From the cell containing the given text, extract its center point as [x, y] coordinate. 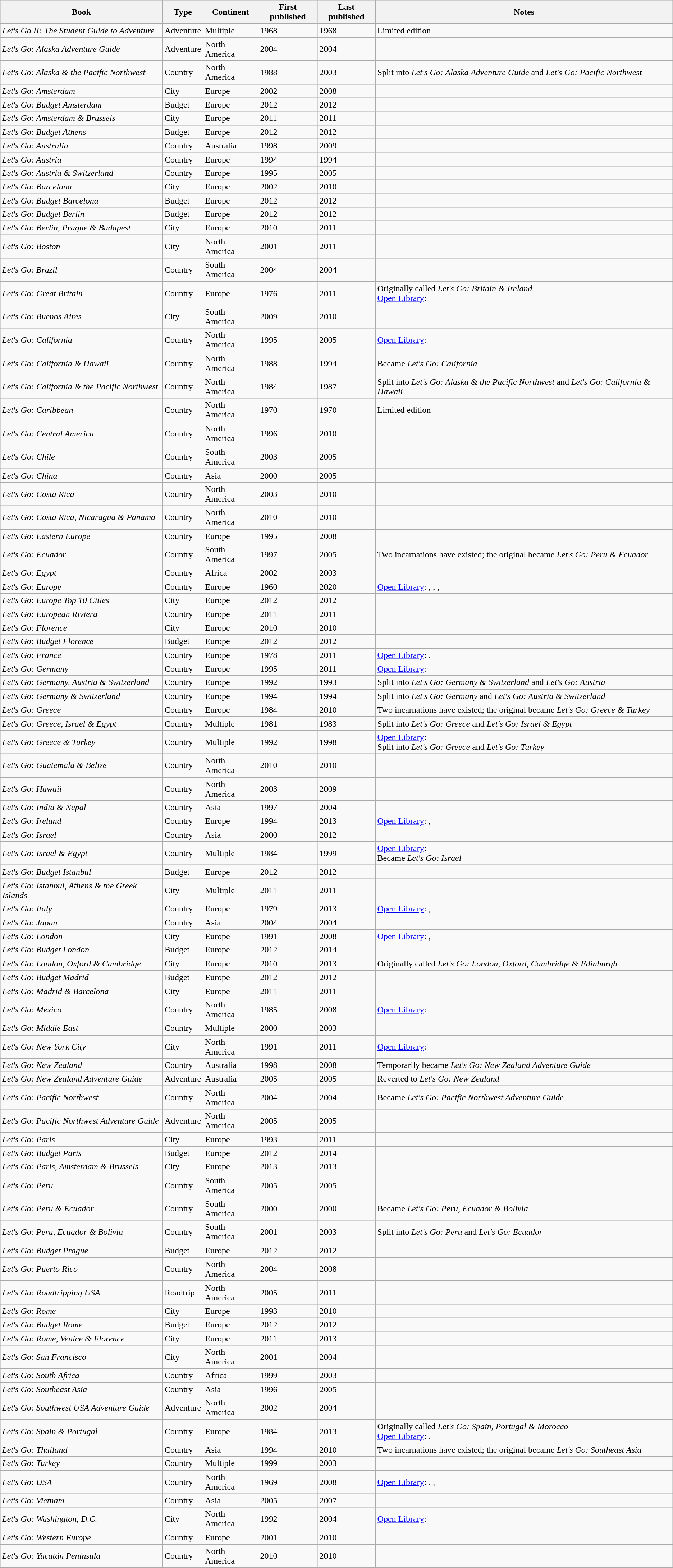
1983 [347, 723]
Let's Go: Ireland [82, 821]
Let's Go: New Zealand [82, 1065]
Let's Go: Europe Top 10 Cities [82, 600]
Let's Go: Middle East [82, 1028]
Let's Go: Greece [82, 710]
Let's Go: Europe [82, 587]
Let's Go: France [82, 655]
Let's Go: Budget Amsterdam [82, 105]
Let's Go: Peru & Ecuador [82, 1209]
Let's Go: USA [82, 1482]
Let's Go: Caribbean [82, 410]
Let's Go: Hawaii [82, 789]
Let's Go: Buenos Aires [82, 316]
Let's Go: Costa Rica [82, 494]
Let's Go: Alaska Adventure Guide [82, 49]
Type [183, 12]
Let's Go: Budget Madrid [82, 977]
Let's Go: Budget Florence [82, 641]
Continent [231, 12]
Let's Go: Spain & Portugal [82, 1431]
Let's Go: Peru, Ecuador & Bolivia [82, 1232]
Split into Let's Go: Germany & Switzerland and Let's Go: Austria [524, 682]
Originally called Let's Go: Britain & IrelandOpen Library: [524, 293]
Open Library: Split into Let's Go: Greece and Let's Go: Turkey [524, 742]
Let's Go: Germany, Austria & Switzerland [82, 682]
Two incarnations have existed; the original became Let's Go: Peru & Ecuador [524, 554]
Let's Go: Austria & Switzerland [82, 173]
Let's Go: California & the Pacific Northwest [82, 387]
Let's Go: Thailand [82, 1450]
1960 [288, 587]
Open Library: Became Let's Go: Israel [524, 854]
Let's Go: New York City [82, 1046]
Book [82, 12]
Let's Go: Paris, Amsterdam & Brussels [82, 1167]
Let's Go: Budget Prague [82, 1251]
Let's Go: Egypt [82, 573]
Notes [524, 12]
Let's Go: Budget Barcelona [82, 200]
Open Library: , , [524, 1482]
Let's Go: Germany [82, 669]
Let's Go: Budget Athens [82, 132]
Let's Go: Greece, Israel & Egypt [82, 723]
Let's Go: Central America [82, 434]
1979 [288, 909]
Let's Go: Southwest USA Adventure Guide [82, 1408]
Let's Go: Chile [82, 457]
Let's Go: Vietnam [82, 1500]
Originally called Let's Go: London, Oxford, Cambridge & Edinburgh [524, 964]
Let's Go: Puerto Rico [82, 1269]
Let's Go: Amsterdam & Brussels [82, 118]
Became Let's Go: Peru, Ecuador & Bolivia [524, 1209]
Let's Go: India & Nepal [82, 808]
Let's Go: Alaska & the Pacific Northwest [82, 73]
Let's Go: Budget Paris [82, 1153]
Let's Go: London [82, 936]
Let's Go: Florence [82, 628]
Split into Let's Go: Alaska & the Pacific Northwest and Let's Go: California & Hawaii [524, 387]
Let's Go: New Zealand Adventure Guide [82, 1079]
Let's Go: Budget London [82, 950]
Let's Go: Israel [82, 835]
Let's Go: Ecuador [82, 554]
1978 [288, 655]
Let's Go: Brazil [82, 270]
Let's Go: Washington, D.C. [82, 1519]
Became Let's Go: California [524, 363]
2007 [347, 1500]
Let's Go: Japan [82, 923]
Let's Go: China [82, 475]
Let's Go: South Africa [82, 1376]
Open Library: , , , [524, 587]
Split into Let's Go: Germany and Let's Go: Austria & Switzerland [524, 696]
Let's Go: Israel & Egypt [82, 854]
Split into Let's Go: Greece and Let's Go: Israel & Egypt [524, 723]
1976 [288, 293]
Let's Go: Rome [82, 1311]
Originally called Let's Go: Spain, Portugal & MoroccoOpen Library: , [524, 1431]
Let's Go: Budget Istanbul [82, 872]
Became Let's Go: Pacific Northwest Adventure Guide [524, 1097]
Let's Go: California [82, 340]
Let's Go: Germany & Switzerland [82, 696]
1969 [288, 1482]
Let's Go: London, Oxford & Cambridge [82, 964]
Let's Go: Madrid & Barcelona [82, 991]
Let's Go: Yucatán Peninsula [82, 1556]
Let's Go: Pacific Northwest [82, 1097]
Let's Go: Guatemala & Belize [82, 765]
Roadtrip [183, 1292]
Let's Go II: The Student Guide to Adventure [82, 31]
Let's Go: Greece & Turkey [82, 742]
Let's Go: Peru [82, 1185]
Let's Go: San Francisco [82, 1357]
Let's Go: Great Britain [82, 293]
Split into Let's Go: Alaska Adventure Guide and Let's Go: Pacific Northwest [524, 73]
Split into Let's Go: Peru and Let's Go: Ecuador [524, 1232]
Let's Go: Boston [82, 247]
Let's Go: Barcelona [82, 187]
Let's Go: Amsterdam [82, 91]
Let's Go: Turkey [82, 1463]
Let's Go: Costa Rica, Nicaragua & Panama [82, 517]
Let's Go: Eastern Europe [82, 536]
Let's Go: Istanbul, Athens & the Greek Islands [82, 890]
1981 [288, 723]
Let's Go: Roadtripping USA [82, 1292]
Let's Go: Italy [82, 909]
Two incarnations have existed; the original became Let's Go: Southeast Asia [524, 1450]
Reverted to Let's Go: New Zealand [524, 1079]
2020 [347, 587]
First published [288, 12]
Let's Go: Berlin, Prague & Budapest [82, 228]
Let's Go: Budget Rome [82, 1325]
Last published [347, 12]
Two incarnations have existed; the original became Let's Go: Greece & Turkey [524, 710]
1985 [288, 1010]
Let's Go: European Riviera [82, 614]
Temporarily became Let's Go: New Zealand Adventure Guide [524, 1065]
Let's Go: Pacific Northwest Adventure Guide [82, 1121]
Let's Go: Paris [82, 1139]
Let's Go: Budget Berlin [82, 214]
Let's Go: Austria [82, 159]
Let's Go: Southeast Asia [82, 1389]
Let's Go: Australia [82, 146]
Let's Go: Mexico [82, 1010]
Let's Go: Western Europe [82, 1537]
Let's Go: Rome, Venice & Florence [82, 1339]
Let's Go: California & Hawaii [82, 363]
1987 [347, 387]
